From the cell containing the given text, extract its center point as [X, Y] coordinate. 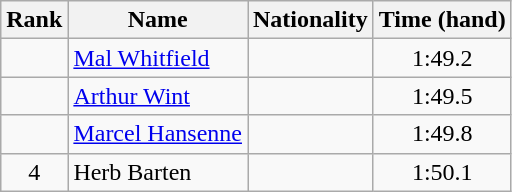
Name [158, 20]
1:49.5 [442, 96]
Mal Whitfield [158, 58]
Rank [34, 20]
4 [34, 172]
1:49.8 [442, 134]
Arthur Wint [158, 96]
Herb Barten [158, 172]
1:49.2 [442, 58]
Nationality [311, 20]
Marcel Hansenne [158, 134]
1:50.1 [442, 172]
Time (hand) [442, 20]
